Extract the (X, Y) coordinate from the center of the cell holding the provided text.  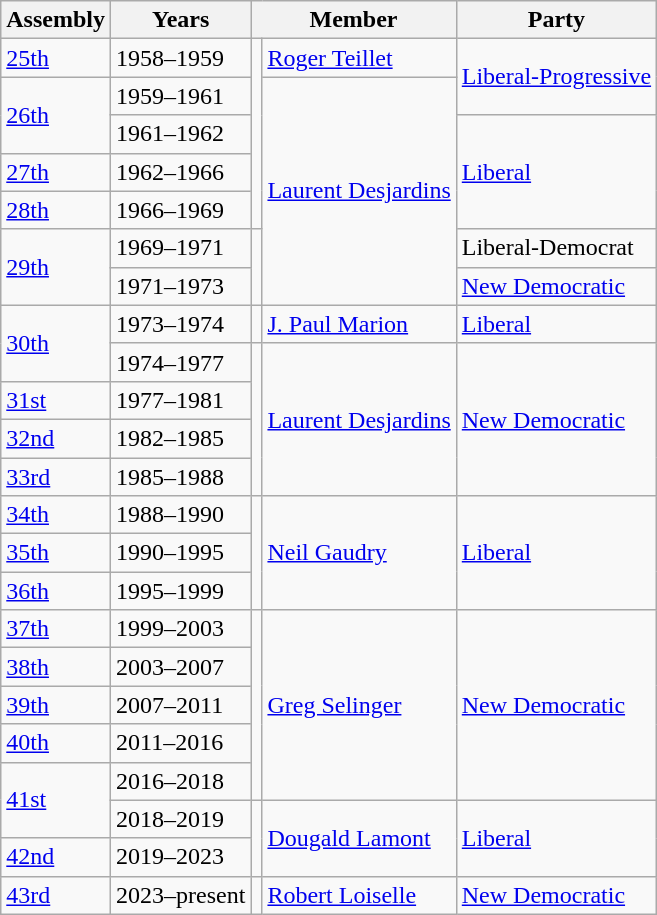
39th (56, 705)
1995–1999 (180, 591)
32nd (56, 438)
1971–1973 (180, 286)
2018–2019 (180, 819)
27th (56, 172)
2016–2018 (180, 781)
Robert Loiselle (359, 895)
36th (56, 591)
1958–1959 (180, 58)
1999–2003 (180, 629)
Liberal-Progressive (556, 77)
2023–present (180, 895)
35th (56, 553)
31st (56, 400)
43rd (56, 895)
40th (56, 743)
Party (556, 20)
1959–1961 (180, 96)
1969–1971 (180, 248)
1973–1974 (180, 324)
30th (56, 343)
1974–1977 (180, 362)
2019–2023 (180, 857)
Member (354, 20)
1990–1995 (180, 553)
42nd (56, 857)
2011–2016 (180, 743)
33rd (56, 477)
37th (56, 629)
38th (56, 667)
Roger Teillet (359, 58)
26th (56, 115)
28th (56, 210)
2003–2007 (180, 667)
1982–1985 (180, 438)
2007–2011 (180, 705)
Greg Selinger (359, 705)
29th (56, 267)
Assembly (56, 20)
1962–1966 (180, 172)
1966–1969 (180, 210)
1988–1990 (180, 515)
41st (56, 800)
J. Paul Marion (359, 324)
1985–1988 (180, 477)
Years (180, 20)
1961–1962 (180, 134)
1977–1981 (180, 400)
34th (56, 515)
Dougald Lamont (359, 838)
Neil Gaudry (359, 553)
25th (56, 58)
Liberal-Democrat (556, 248)
